Scan for the cell matching the given text and deliver its [X, Y] coordinate at center. 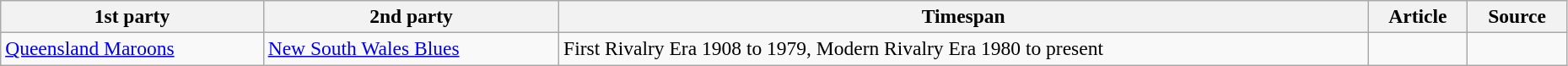
New South Wales Blues [411, 48]
Timespan [963, 16]
Source [1517, 16]
1st party [132, 16]
First Rivalry Era 1908 to 1979, Modern Rivalry Era 1980 to present [963, 48]
Queensland Maroons [132, 48]
Article [1418, 16]
2nd party [411, 16]
